Determine the [x, y] coordinate at the center of the cell enclosing the given text.  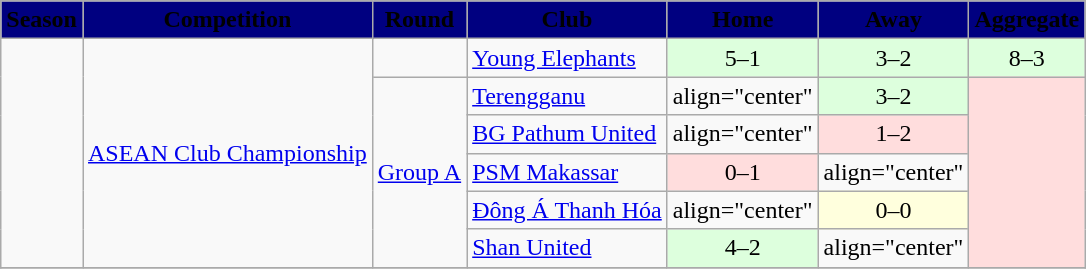
4–2 [742, 248]
Club [568, 20]
Đông Á Thanh Hóa [568, 210]
8–3 [1027, 58]
ASEAN Club Championship [227, 153]
5–1 [742, 58]
Home [742, 20]
PSM Makassar [568, 172]
Terengganu [568, 96]
0–1 [742, 172]
Away [894, 20]
Competition [227, 20]
Group A [419, 172]
1–2 [894, 134]
Aggregate [1027, 20]
BG Pathum United [568, 134]
Young Elephants [568, 58]
0–0 [894, 210]
Season [42, 20]
Shan United [568, 248]
Round [419, 20]
